Find where the given text appears and provide that cell's center as [x, y] coordinate. 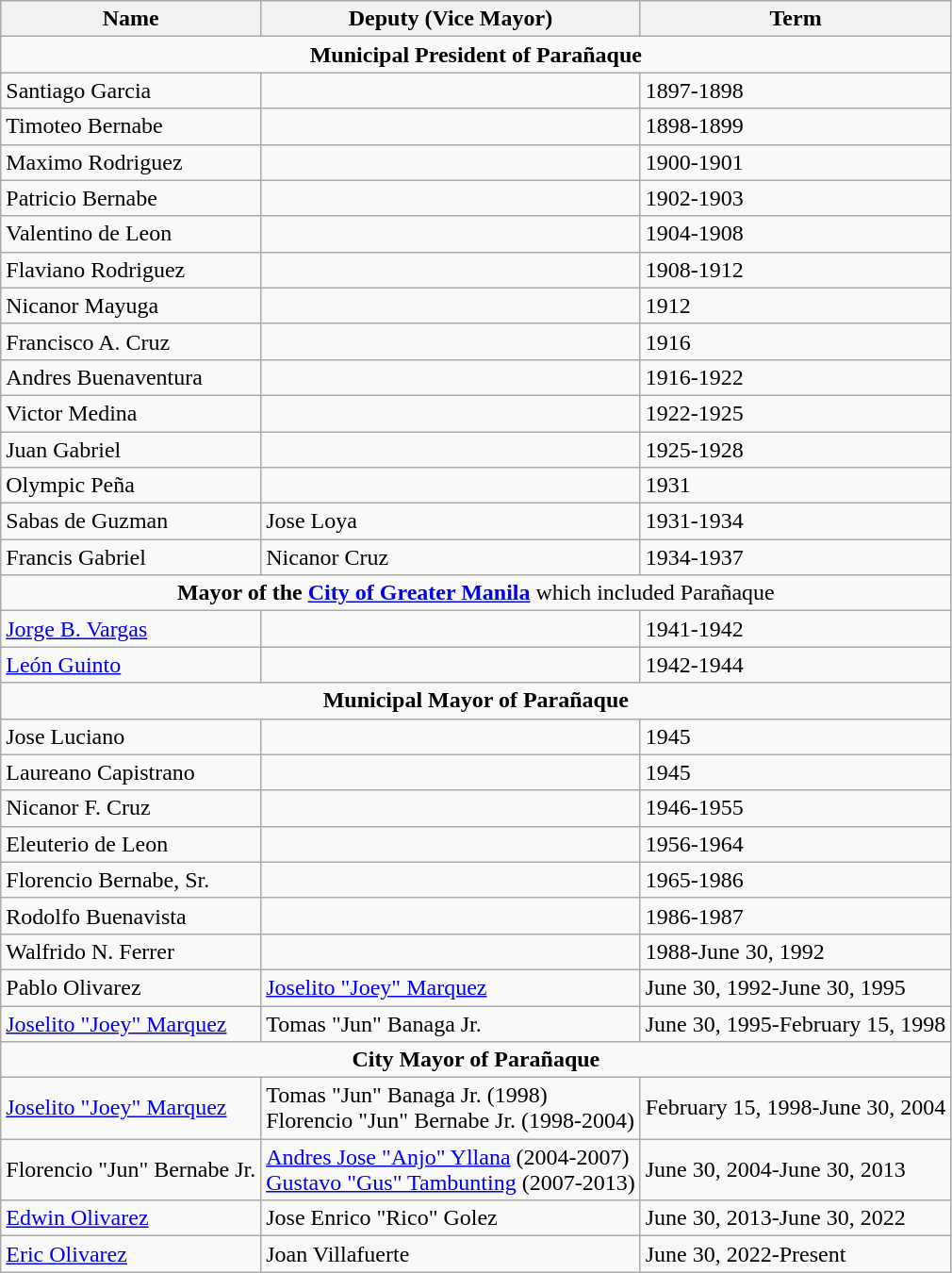
Eleuterio de Leon [131, 844]
1904-1908 [796, 234]
June 30, 2013-June 30, 2022 [796, 1218]
1922-1925 [796, 413]
June 30, 2022-Present [796, 1254]
1898-1899 [796, 126]
Municipal Mayor of Parañaque [476, 701]
Sabas de Guzman [131, 521]
Valentino de Leon [131, 234]
1956-1964 [796, 844]
1988-June 30, 1992 [796, 951]
León Guinto [131, 665]
Nicanor F. Cruz [131, 808]
1900-1901 [796, 162]
Florencio Bernabe, Sr. [131, 880]
1946-1955 [796, 808]
Joan Villafuerte [451, 1254]
June 30, 1995-February 15, 1998 [796, 1023]
1934-1937 [796, 557]
City Mayor of Parañaque [476, 1060]
1986-1987 [796, 916]
Tomas "Jun" Banaga Jr. [451, 1023]
1931 [796, 486]
1916-1922 [796, 377]
1941-1942 [796, 629]
Rodolfo Buenavista [131, 916]
1925-1928 [796, 450]
February 15, 1998-June 30, 2004 [796, 1109]
Laureano Capistrano [131, 772]
1912 [796, 306]
1902-1903 [796, 198]
Eric Olivarez [131, 1254]
Edwin Olivarez [131, 1218]
Flaviano Rodriguez [131, 270]
Pablo Olivarez [131, 987]
Term [796, 19]
Walfrido N. Ferrer [131, 951]
Nicanor Cruz [451, 557]
1931-1934 [796, 521]
1965-1986 [796, 880]
Andres Jose "Anjo" Yllana (2004-2007)Gustavo "Gus" Tambunting (2007-2013) [451, 1169]
1897-1898 [796, 91]
June 30, 2004-June 30, 2013 [796, 1169]
Jose Enrico "Rico" Golez [451, 1218]
Santiago Garcia [131, 91]
Juan Gabriel [131, 450]
1916 [796, 341]
Francisco A. Cruz [131, 341]
Mayor of the City of Greater Manila which included Parañaque [476, 593]
Name [131, 19]
1908-1912 [796, 270]
Jorge B. Vargas [131, 629]
Jose Loya [451, 521]
June 30, 1992-June 30, 1995 [796, 987]
Victor Medina [131, 413]
Nicanor Mayuga [131, 306]
1942-1944 [796, 665]
Municipal President of Parañaque [476, 55]
Patricio Bernabe [131, 198]
Andres Buenaventura [131, 377]
Francis Gabriel [131, 557]
Olympic Peña [131, 486]
Timoteo Bernabe [131, 126]
Jose Luciano [131, 736]
Maximo Rodriguez [131, 162]
Tomas "Jun" Banaga Jr. (1998)Florencio "Jun" Bernabe Jr. (1998-2004) [451, 1109]
Florencio "Jun" Bernabe Jr. [131, 1169]
Deputy (Vice Mayor) [451, 19]
